For the text-containing cell, return its midpoint in [X, Y] coordinate format. 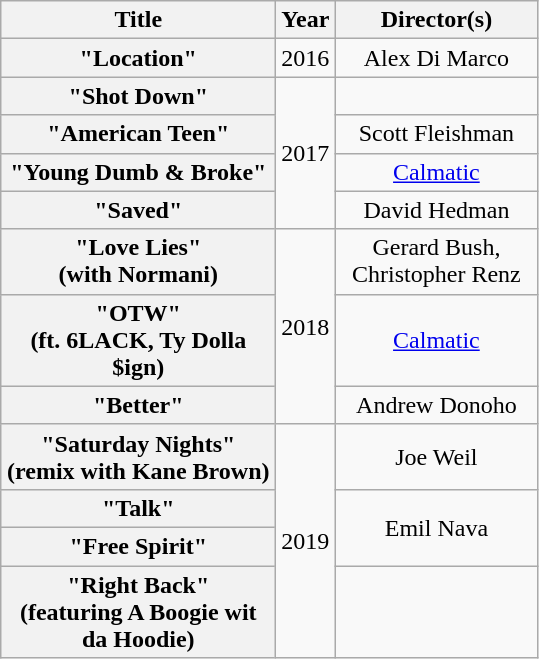
"OTW"(ft. 6LACK, Ty Dolla $ign) [138, 340]
Gerard Bush, Christopher Renz [436, 262]
Alex Di Marco [436, 58]
Joe Weil [436, 456]
"Location" [138, 58]
2016 [306, 58]
2017 [306, 153]
"American Teen" [138, 134]
Scott Fleishman [436, 134]
2018 [306, 326]
David Hedman [436, 210]
"Free Spirit" [138, 546]
"Better" [138, 405]
"Love Lies"(with Normani) [138, 262]
"Saved" [138, 210]
Director(s) [436, 20]
"Saturday Nights"(remix with Kane Brown) [138, 456]
Emil Nava [436, 527]
"Right Back"(featuring A Boogie wit da Hoodie) [138, 612]
Title [138, 20]
Andrew Donoho [436, 405]
"Young Dumb & Broke" [138, 172]
Year [306, 20]
"Talk" [138, 508]
"Shot Down" [138, 96]
2019 [306, 540]
